Locate the cell with the specified text and output its (x, y) center coordinate. 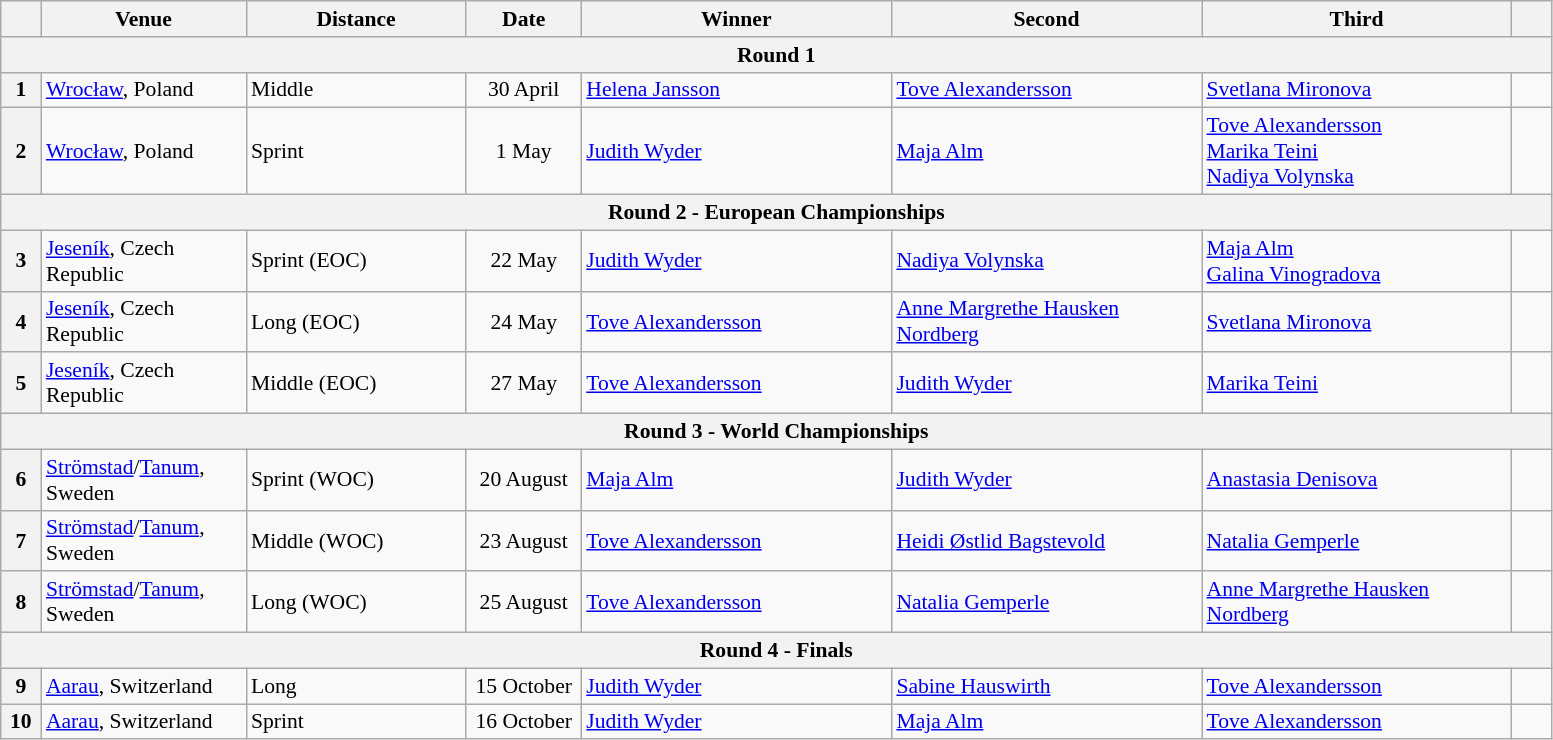
Long (EOC) (356, 322)
Heidi Østlid Bagstevold (1046, 540)
1 (21, 90)
Maja Alm Galina Vinogradova (1357, 260)
Round 2 - European Championships (776, 213)
Middle (356, 90)
9 (21, 686)
Second (1046, 19)
Round 1 (776, 55)
Middle (EOC) (356, 384)
Long (356, 686)
30 April (524, 90)
Anastasia Denisova (1357, 480)
Third (1357, 19)
5 (21, 384)
3 (21, 260)
8 (21, 602)
Marika Teini (1357, 384)
20 August (524, 480)
Helena Jansson (736, 90)
Sprint (WOC) (356, 480)
23 August (524, 540)
Nadiya Volynska (1046, 260)
15 October (524, 686)
Long (WOC) (356, 602)
1 May (524, 152)
Winner (736, 19)
4 (21, 322)
Distance (356, 19)
Sprint (EOC) (356, 260)
Round 4 - Finals (776, 651)
16 October (524, 722)
10 (21, 722)
Date (524, 19)
7 (21, 540)
22 May (524, 260)
Middle (WOC) (356, 540)
2 (21, 152)
Sabine Hauswirth (1046, 686)
Venue (144, 19)
24 May (524, 322)
Round 3 - World Championships (776, 432)
6 (21, 480)
27 May (524, 384)
Tove Alexandersson Marika Teini Nadiya Volynska (1357, 152)
25 August (524, 602)
